Search for the cell housing the specified text and yield its (X, Y) center coordinate. 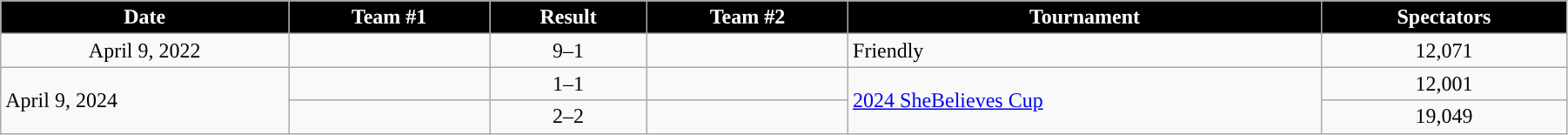
Team #2 (748, 17)
19,049 (1444, 117)
April 9, 2022 (144, 51)
Date (144, 17)
Spectators (1444, 17)
Friendly (1085, 51)
2024 SheBelieves Cup (1085, 100)
April 9, 2024 (144, 100)
12,001 (1444, 84)
Result (569, 17)
9–1 (569, 51)
1–1 (569, 84)
2–2 (569, 117)
Team #1 (390, 17)
12,071 (1444, 51)
Tournament (1085, 17)
